Locate the cell with the specified text and output its [x, y] center coordinate. 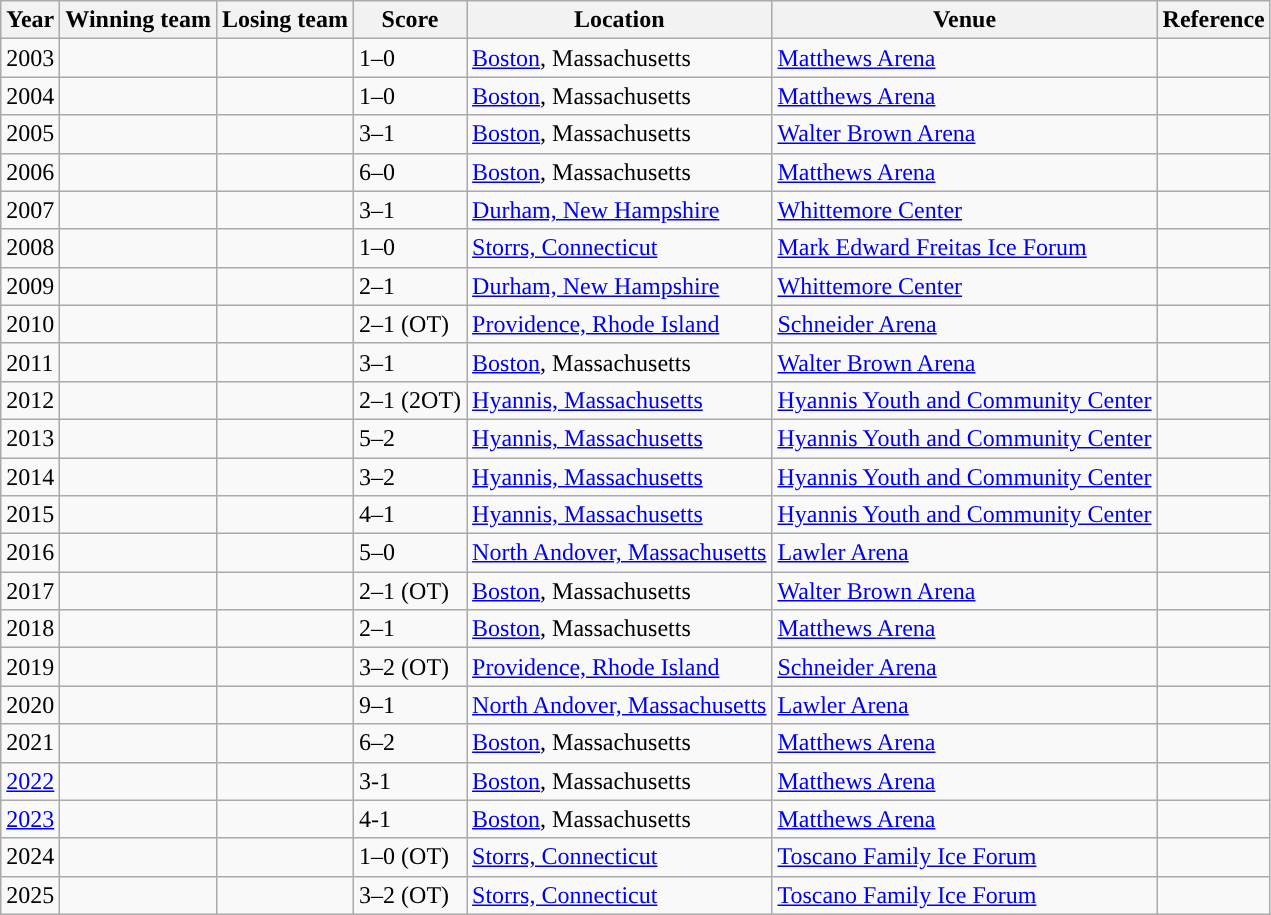
2021 [30, 743]
9–1 [410, 705]
2015 [30, 515]
2022 [30, 781]
4-1 [410, 819]
5–2 [410, 438]
5–0 [410, 553]
2020 [30, 705]
Winning team [138, 20]
Location [620, 20]
2025 [30, 895]
Mark Edward Freitas Ice Forum [964, 248]
2019 [30, 667]
2007 [30, 210]
2004 [30, 96]
6–0 [410, 172]
1–0 (OT) [410, 857]
Score [410, 20]
3–2 [410, 477]
6–2 [410, 743]
2–1 (2OT) [410, 400]
Venue [964, 20]
Reference [1214, 20]
2008 [30, 248]
Year [30, 20]
2014 [30, 477]
2005 [30, 134]
2012 [30, 400]
2011 [30, 362]
2006 [30, 172]
2017 [30, 591]
2023 [30, 819]
2009 [30, 286]
2016 [30, 553]
2024 [30, 857]
3-1 [410, 781]
Losing team [284, 20]
2003 [30, 58]
2013 [30, 438]
4–1 [410, 515]
2018 [30, 629]
2010 [30, 324]
